Return the (X, Y) coordinate for the center point of the cell that contains the specified text.  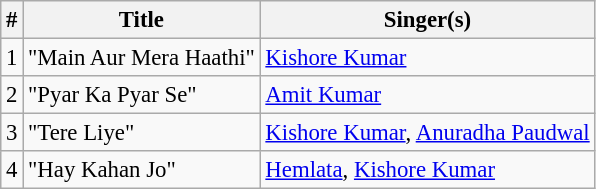
3 (12, 133)
Amit Kumar (428, 95)
Hemlata, Kishore Kumar (428, 170)
"Tere Liye" (142, 133)
1 (12, 58)
Singer(s) (428, 20)
"Pyar Ka Pyar Se" (142, 95)
"Hay Kahan Jo" (142, 170)
2 (12, 95)
# (12, 20)
"Main Aur Mera Haathi" (142, 58)
Kishore Kumar, Anuradha Paudwal (428, 133)
Kishore Kumar (428, 58)
Title (142, 20)
4 (12, 170)
